Pinpoint the cell where the given text exists, returning its [x, y] midpoint coordinate. 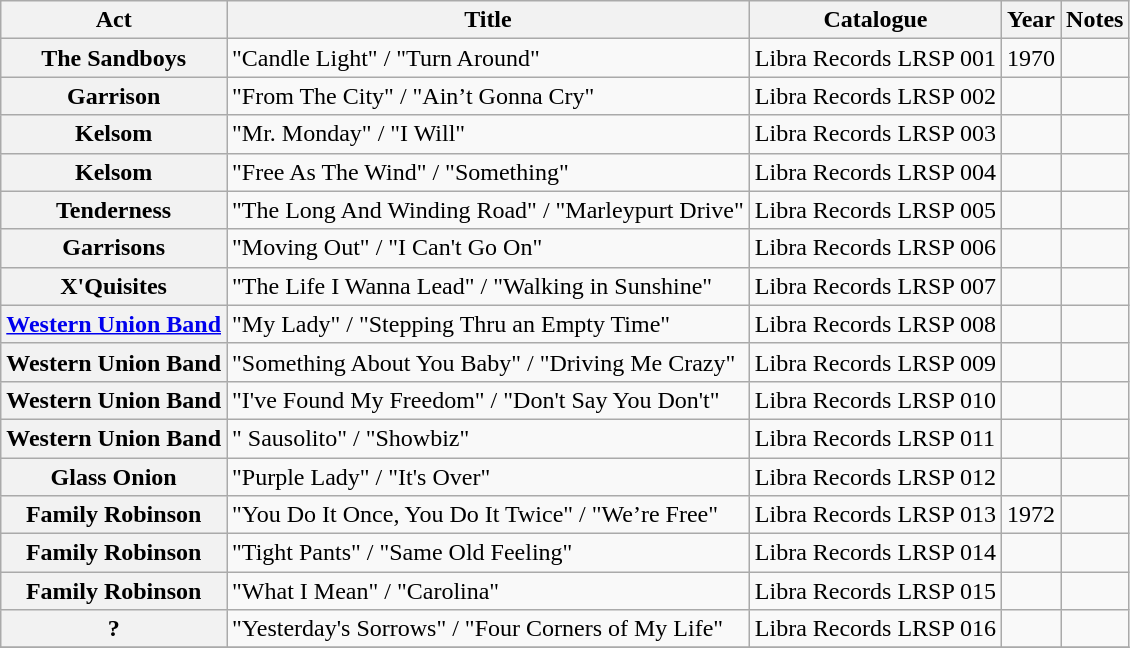
Libra Records LRSP 006 [875, 248]
Year [1030, 20]
? [114, 629]
"Free As The Wind" / "Something" [488, 172]
Libra Records LRSP 012 [875, 477]
Garrisons [114, 248]
1970 [1030, 58]
Libra Records LRSP 013 [875, 515]
Tenderness [114, 210]
Glass Onion [114, 477]
Garrison [114, 96]
"I've Found My Freedom" / "Don't Say You Don't" [488, 400]
"Purple Lady" / "It's Over" [488, 477]
"You Do It Once, You Do It Twice" / "We’re Free" [488, 515]
Act [114, 20]
Libra Records LRSP 008 [875, 324]
The Sandboys [114, 58]
"Mr. Monday" / "I Will" [488, 134]
Libra Records LRSP 007 [875, 286]
X'Quisites [114, 286]
Libra Records LRSP 016 [875, 629]
Libra Records LRSP 009 [875, 362]
"What I Mean" / "Carolina" [488, 591]
Libra Records LRSP 010 [875, 400]
1972 [1030, 515]
Libra Records LRSP 003 [875, 134]
Libra Records LRSP 015 [875, 591]
Libra Records LRSP 014 [875, 553]
Libra Records LRSP 004 [875, 172]
"My Lady" / "Stepping Thru an Empty Time" [488, 324]
Libra Records LRSP 002 [875, 96]
Libra Records LRSP 005 [875, 210]
Title [488, 20]
"From The City" / "Ain’t Gonna Cry" [488, 96]
Notes [1095, 20]
Libra Records LRSP 001 [875, 58]
"The Long And Winding Road" / "Marleypurt Drive" [488, 210]
"Something About You Baby" / "Driving Me Crazy" [488, 362]
Libra Records LRSP 011 [875, 438]
" Sausolito" / "Showbiz" [488, 438]
"Tight Pants" / "Same Old Feeling" [488, 553]
"Candle Light" / "Turn Around" [488, 58]
"The Life I Wanna Lead" / "Walking in Sunshine" [488, 286]
"Moving Out" / "I Can't Go On" [488, 248]
"Yesterday's Sorrows" / "Four Corners of My Life" [488, 629]
Catalogue [875, 20]
